Output the [X, Y] coordinate of the center of the cell containing the given text.  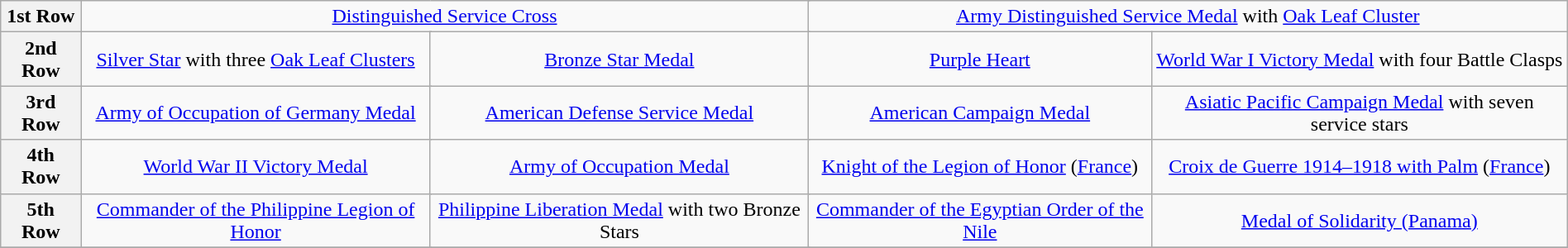
World War I Victory Medal with four Battle Clasps [1360, 60]
Distinguished Service Cross [445, 17]
Silver Star with three Oak Leaf Clusters [256, 60]
3rd Row [41, 112]
Army of Occupation of Germany Medal [256, 112]
Philippine Liberation Medal with two Bronze Stars [619, 220]
Croix de Guerre 1914–1918 with Palm (France) [1360, 167]
Army of Occupation Medal [619, 167]
Commander of the Philippine Legion of Honor [256, 220]
Medal of Solidarity (Panama) [1360, 220]
Asiatic Pacific Campaign Medal with seven service stars [1360, 112]
World War II Victory Medal [256, 167]
Army Distinguished Service Medal with Oak Leaf Cluster [1188, 17]
1st Row [41, 17]
American Defense Service Medal [619, 112]
Purple Heart [979, 60]
Bronze Star Medal [619, 60]
5th Row [41, 220]
2nd Row [41, 60]
American Campaign Medal [979, 112]
Knight of the Legion of Honor (France) [979, 167]
Commander of the Egyptian Order of the Nile [979, 220]
4th Row [41, 167]
